Find where the given text appears and provide that cell's center as (x, y) coordinate. 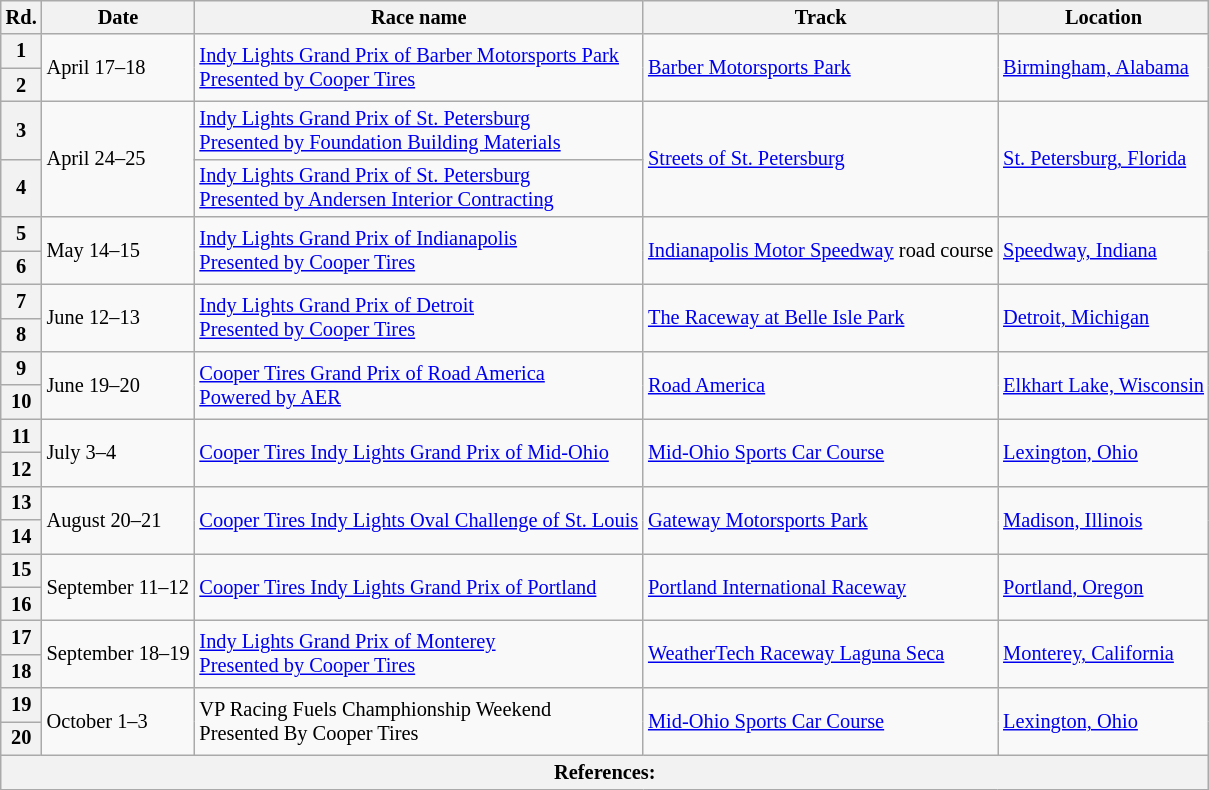
April 17–18 (118, 68)
17 (22, 637)
8 (22, 335)
Road America (820, 384)
Barber Motorsports Park (820, 68)
Speedway, Indiana (1104, 250)
August 20–21 (118, 520)
5 (22, 234)
The Raceway at Belle Isle Park (820, 318)
June 19–20 (118, 384)
14 (22, 537)
Portland International Raceway (820, 586)
Detroit, Michigan (1104, 318)
Indy Lights Grand Prix of St. PetersburgPresented by Foundation Building Materials (420, 130)
Indy Lights Grand Prix of IndianapolisPresented by Cooper Tires (420, 250)
Elkhart Lake, Wisconsin (1104, 384)
6 (22, 267)
St. Petersburg, Florida (1104, 158)
19 (22, 705)
Portland, Oregon (1104, 586)
3 (22, 130)
July 3–4 (118, 452)
Race name (420, 17)
Indy Lights Grand Prix of MontereyPresented by Cooper Tires (420, 654)
9 (22, 368)
May 14–15 (118, 250)
October 1–3 (118, 722)
1 (22, 51)
18 (22, 671)
10 (22, 402)
7 (22, 301)
2 (22, 85)
WeatherTech Raceway Laguna Seca (820, 654)
15 (22, 570)
Location (1104, 17)
Date (118, 17)
Streets of St. Petersburg (820, 158)
Gateway Motorsports Park (820, 520)
September 11–12 (118, 586)
Track (820, 17)
June 12–13 (118, 318)
Indianapolis Motor Speedway road course (820, 250)
Monterey, California (1104, 654)
Rd. (22, 17)
12 (22, 469)
11 (22, 436)
Cooper Tires Indy Lights Grand Prix of Mid-Ohio (420, 452)
April 24–25 (118, 158)
Cooper Tires Indy Lights Oval Challenge of St. Louis (420, 520)
Cooper Tires Grand Prix of Road AmericaPowered by AER (420, 384)
Indy Lights Grand Prix of DetroitPresented by Cooper Tires (420, 318)
13 (22, 503)
Indy Lights Grand Prix of Barber Motorsports ParkPresented by Cooper Tires (420, 68)
4 (22, 188)
References: (605, 772)
16 (22, 604)
Cooper Tires Indy Lights Grand Prix of Portland (420, 586)
Madison, Illinois (1104, 520)
20 (22, 738)
Indy Lights Grand Prix of St. PetersburgPresented by Andersen Interior Contracting (420, 188)
Birmingham, Alabama (1104, 68)
VP Racing Fuels Champhionship WeekendPresented By Cooper Tires (420, 722)
September 18–19 (118, 654)
